Return the (X, Y) coordinate for the center point of the cell that contains the specified text.  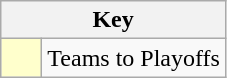
Teams to Playoffs (134, 58)
Key (114, 20)
